From the cell containing the given text, extract its center point as [x, y] coordinate. 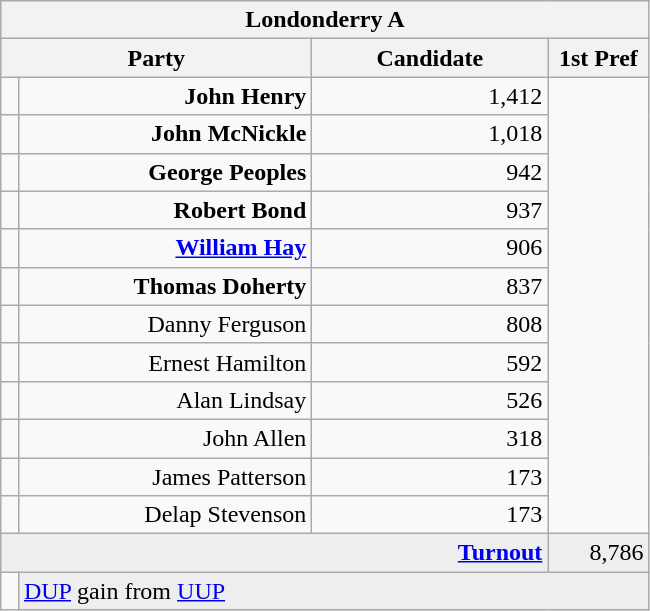
8,786 [598, 553]
906 [430, 248]
DUP gain from UUP [334, 591]
592 [430, 362]
1,412 [430, 96]
Party [156, 58]
Candidate [430, 58]
Londonderry A [325, 20]
Alan Lindsay [164, 400]
Ernest Hamilton [164, 362]
James Patterson [164, 477]
837 [430, 286]
318 [430, 438]
George Peoples [164, 172]
937 [430, 210]
526 [430, 400]
1,018 [430, 134]
Robert Bond [164, 210]
John Allen [164, 438]
Thomas Doherty [164, 286]
Danny Ferguson [164, 324]
Delap Stevenson [164, 515]
1st Pref [598, 58]
John Henry [164, 96]
John McNickle [164, 134]
William Hay [164, 248]
808 [430, 324]
942 [430, 172]
Turnout [274, 553]
